Scan for the cell matching the given text and deliver its (x, y) coordinate at center. 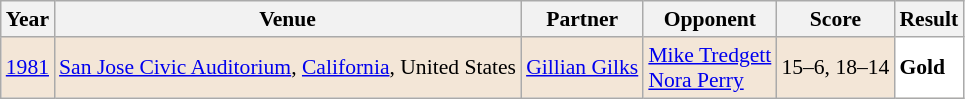
San Jose Civic Auditorium, California, United States (288, 68)
1981 (28, 68)
Year (28, 19)
Mike Tredgett Nora Perry (710, 68)
Partner (582, 19)
Gold (928, 68)
Venue (288, 19)
Score (835, 19)
15–6, 18–14 (835, 68)
Opponent (710, 19)
Result (928, 19)
Gillian Gilks (582, 68)
